Scan for the cell matching the given text and deliver its [X, Y] coordinate at center. 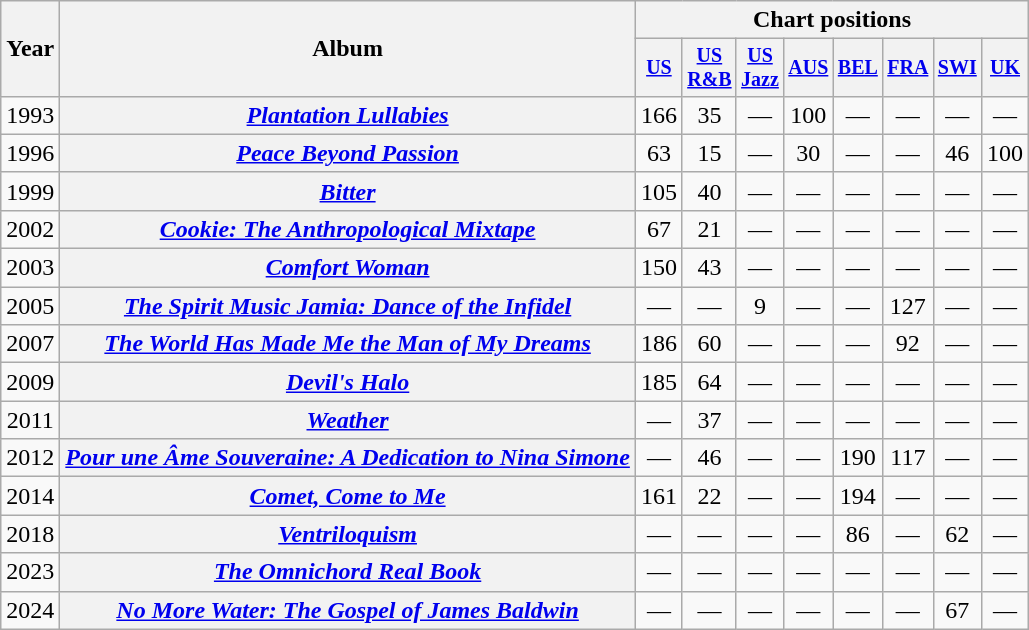
86 [858, 534]
Devil's Halo [348, 382]
Year [30, 49]
2007 [30, 344]
35 [709, 115]
The Omnichord Real Book [348, 572]
SWI [957, 68]
USR&B [709, 68]
The Spirit Music Jamia: Dance of the Infidel [348, 306]
22 [709, 496]
185 [658, 382]
9 [760, 306]
117 [908, 458]
2023 [30, 572]
2018 [30, 534]
AUS [808, 68]
166 [658, 115]
63 [658, 153]
30 [808, 153]
186 [658, 344]
USJazz [760, 68]
Pour une Âme Souveraine: A Dedication to Nina Simone [348, 458]
127 [908, 306]
2005 [30, 306]
Plantation Lullabies [348, 115]
Comfort Woman [348, 268]
92 [908, 344]
2009 [30, 382]
64 [709, 382]
105 [658, 191]
40 [709, 191]
Bitter [348, 191]
190 [858, 458]
21 [709, 229]
194 [858, 496]
US [658, 68]
1999 [30, 191]
150 [658, 268]
2012 [30, 458]
Cookie: The Anthropological Mixtape [348, 229]
62 [957, 534]
60 [709, 344]
The World Has Made Me the Man of My Dreams [348, 344]
Comet, Come to Me [348, 496]
15 [709, 153]
37 [709, 420]
2002 [30, 229]
No More Water: The Gospel of James Baldwin [348, 610]
FRA [908, 68]
BEL [858, 68]
Peace Beyond Passion [348, 153]
Album [348, 49]
161 [658, 496]
2024 [30, 610]
1993 [30, 115]
1996 [30, 153]
Weather [348, 420]
2003 [30, 268]
43 [709, 268]
Chart positions [832, 20]
2011 [30, 420]
UK [1004, 68]
2014 [30, 496]
Ventriloquism [348, 534]
